Return the [x, y] coordinate for the center point of the cell that contains the specified text.  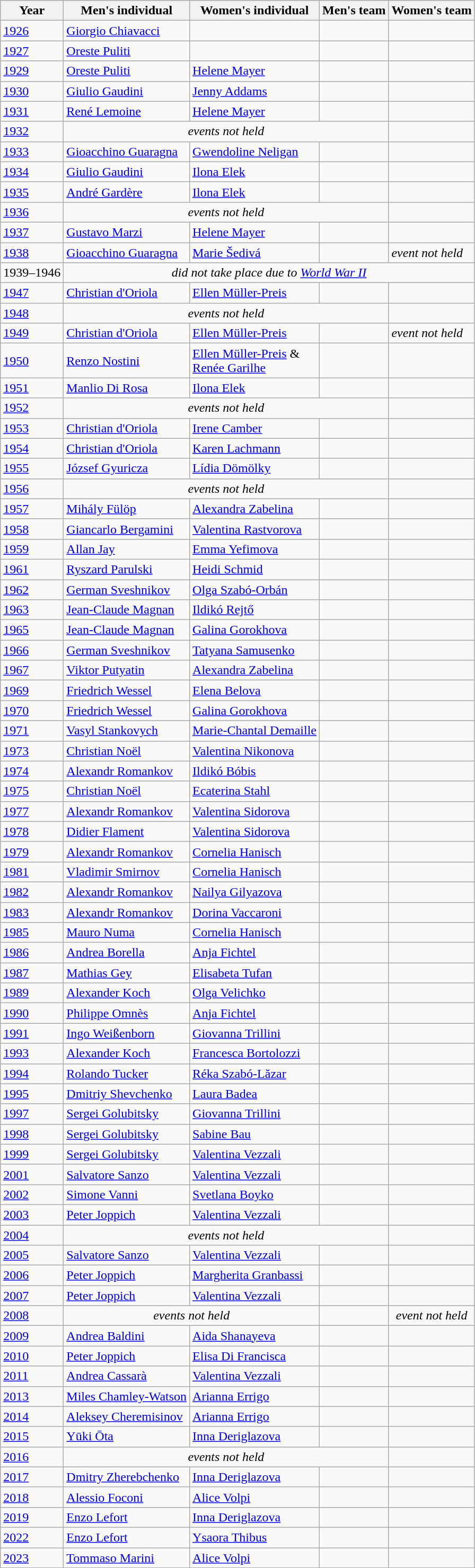
Ecaterina Stahl [254, 791]
2022 [32, 1537]
1939–1946 [32, 273]
Svetlana Boyko [254, 1194]
1958 [32, 529]
2015 [32, 1437]
Laura Badea [254, 1094]
1994 [32, 1074]
Elisa Di Francisca [254, 1356]
Aida Shanayeva [254, 1336]
Aleksey Cheremisinov [127, 1416]
Didier Flament [127, 831]
1932 [32, 131]
Elisabeta Tufan [254, 973]
Andrea Borella [127, 953]
Dmitry Zherebchenko [127, 1477]
1963 [32, 610]
1969 [32, 690]
Viktor Putyatin [127, 670]
Gwendoline Neligan [254, 152]
2013 [32, 1396]
1937 [32, 232]
Alessio Foconi [127, 1497]
Women's team [432, 11]
1933 [32, 152]
1953 [32, 428]
Margherita Granbassi [254, 1275]
1955 [32, 468]
Ingo Weißenborn [127, 1033]
Emma Yefimova [254, 549]
1956 [32, 489]
1998 [32, 1134]
Ellen Müller-Preis & Renée Garilhe [254, 360]
1954 [32, 448]
Rolando Tucker [127, 1074]
Ysaora Thibus [254, 1537]
Giancarlo Bergamini [127, 529]
Ildikó Bóbis [254, 771]
1965 [32, 630]
1986 [32, 953]
Tatyana Samusenko [254, 650]
Valentina Rastvorova [254, 529]
Karen Lachmann [254, 448]
Tommaso Marini [127, 1557]
1951 [32, 388]
Réka Szabó-Lăzar [254, 1074]
Allan Jay [127, 549]
1995 [32, 1094]
1991 [32, 1033]
Vasyl Stankovych [127, 731]
1952 [32, 408]
1947 [32, 293]
Valentina Nikonova [254, 751]
1929 [32, 71]
Francesca Bortolozzi [254, 1053]
1981 [32, 872]
Olga Szabó-Orbán [254, 590]
2019 [32, 1517]
József Gyuricza [127, 468]
2016 [32, 1457]
2002 [32, 1194]
Andrea Baldini [127, 1336]
1973 [32, 751]
2011 [32, 1376]
Andrea Cassarà [127, 1376]
1938 [32, 253]
1930 [32, 91]
1977 [32, 811]
Renzo Nostini [127, 360]
2007 [32, 1296]
Marie Šedivá [254, 253]
1967 [32, 670]
Mauro Numa [127, 933]
Giorgio Chiavacci [127, 31]
1934 [32, 172]
Yūki Ōta [127, 1437]
Lídia Dömölky [254, 468]
Olga Velichko [254, 993]
1990 [32, 1013]
1936 [32, 212]
1950 [32, 360]
Ildikó Rejtő [254, 610]
Men's individual [127, 11]
Marie-Chantal Demaille [254, 731]
2018 [32, 1497]
Sabine Bau [254, 1134]
1999 [32, 1154]
1971 [32, 731]
Men's team [354, 11]
Simone Vanni [127, 1194]
2010 [32, 1356]
Women's individual [254, 11]
1987 [32, 973]
2014 [32, 1416]
Mihály Fülöp [127, 509]
1982 [32, 892]
1966 [32, 650]
1993 [32, 1053]
Miles Chamley-Watson [127, 1396]
1975 [32, 791]
2008 [32, 1316]
1979 [32, 852]
1957 [32, 509]
André Gardère [127, 192]
1989 [32, 993]
Ryszard Parulski [127, 569]
Manlio Di Rosa [127, 388]
René Lemoine [127, 111]
2004 [32, 1235]
Mathias Gey [127, 973]
1935 [32, 192]
1962 [32, 590]
Irene Camber [254, 428]
1931 [32, 111]
2006 [32, 1275]
Heidi Schmid [254, 569]
1926 [32, 31]
1985 [32, 933]
Dmitriy Shevchenko [127, 1094]
1997 [32, 1114]
2001 [32, 1174]
Nailya Gilyazova [254, 892]
Vladimir Smirnov [127, 872]
1978 [32, 831]
1961 [32, 569]
Philippe Omnès [127, 1013]
1948 [32, 313]
2009 [32, 1336]
2023 [32, 1557]
2003 [32, 1215]
Gustavo Marzi [127, 232]
Jenny Addams [254, 91]
1949 [32, 333]
1983 [32, 912]
1970 [32, 711]
1974 [32, 771]
Elena Belova [254, 690]
1927 [32, 51]
Year [32, 11]
2005 [32, 1255]
Dorina Vaccaroni [254, 912]
did not take place due to World War II [269, 273]
1959 [32, 549]
2017 [32, 1477]
